Pinpoint the cell where the given text exists, returning its (x, y) midpoint coordinate. 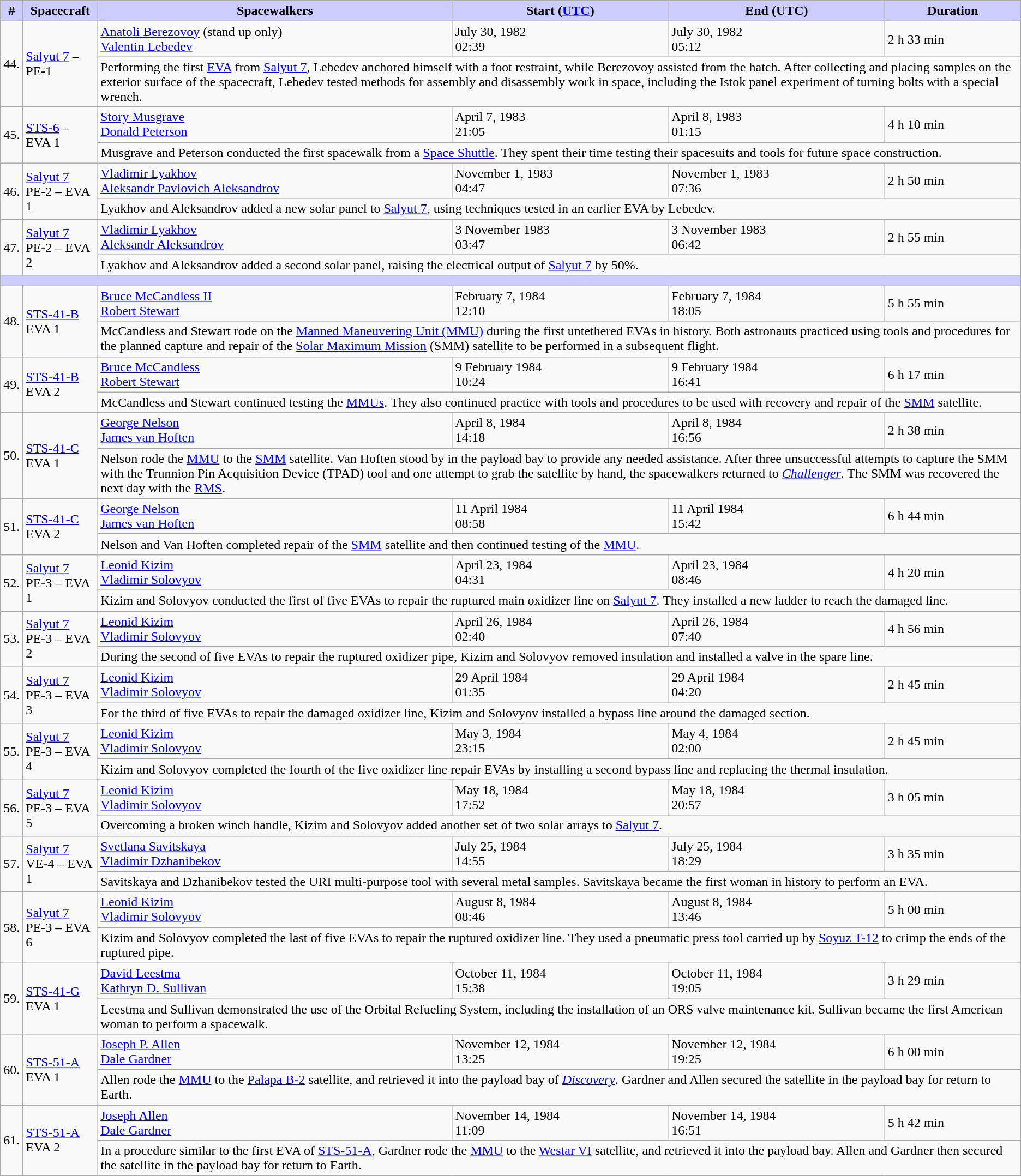
29 April 198401:35 (561, 685)
46. (12, 191)
October 11, 198415:38 (561, 980)
April 7, 198321:05 (561, 124)
November 1, 198304:47 (561, 181)
9 February 198416:41 (777, 374)
Vladimir Lyakhov Aleksandr Aleksandrov (275, 237)
August 8, 198413:46 (777, 909)
May 18, 198420:57 (777, 797)
57. (12, 864)
5 h 00 min (952, 909)
November 12, 198419:25 (777, 1051)
November 12, 198413:25 (561, 1051)
Lyakhov and Aleksandrov added a new solar panel to Salyut 7, using techniques tested in an earlier EVA by Lebedev. (560, 209)
6 h 00 min (952, 1051)
Spacewalkers (275, 11)
April 26, 198407:40 (777, 628)
STS-51-AEVA 2 (60, 1140)
51. (12, 527)
Anatoli Berezovoy (stand up only) Valentin Lebedev (275, 39)
August 8, 198408:46 (561, 909)
STS-41-CEVA 2 (60, 527)
61. (12, 1140)
Salyut 7PE-2 – EVA 1 (60, 191)
February 7, 198418:05 (777, 303)
48. (12, 321)
April 23, 198408:46 (777, 572)
2 h 38 min (952, 431)
July 25, 198418:29 (777, 854)
Svetlana Savitskaya Vladimir Dzhanibekov (275, 854)
STS-41-BEVA 1 (60, 321)
November 14, 1984 16:51 (777, 1122)
53. (12, 639)
5 h 55 min (952, 303)
STS-6 – EVA 1 (60, 135)
During the second of five EVAs to repair the ruptured oxidizer pipe, Kizim and Solovyov removed insulation and installed a valve in the spare line. (560, 657)
Salyut 7PE-2 – EVA 2 (60, 248)
44. (12, 64)
49. (12, 385)
February 7, 198412:10 (561, 303)
End (UTC) (777, 11)
4 h 56 min (952, 628)
Lyakhov and Aleksandrov added a second solar panel, raising the electrical output of Salyut 7 by 50%. (560, 265)
Salyut 7PE-3 – EVA 3 (60, 696)
April 8, 198301:15 (777, 124)
Salyut 7PE-3 – EVA 6 (60, 927)
4 h 10 min (952, 124)
STS-41-BEVA 2 (60, 385)
November 14, 1984 11:09 (561, 1122)
6 h 17 min (952, 374)
59. (12, 998)
Duration (952, 11)
Salyut 7PE-3 – EVA 4 (60, 751)
6 h 44 min (952, 516)
Salyut 7VE-4 – EVA 1 (60, 864)
Joseph Allen Dale Gardner (275, 1122)
July 30, 198205:12 (777, 39)
Vladimir Lyakhov Aleksandr Pavlovich Aleksandrov (275, 181)
9 February 198410:24 (561, 374)
Salyut 7PE-3 – EVA 1 (60, 582)
Bruce McCandless Robert Stewart (275, 374)
July 25, 198414:55 (561, 854)
For the third of five EVAs to repair the damaged oxidizer line, Kizim and Solovyov installed a bypass line around the damaged section. (560, 713)
May 3, 198423:15 (561, 741)
29 April 198404:20 (777, 685)
Nelson and Van Hoften completed repair of the SMM satellite and then continued testing of the MMU. (560, 544)
52. (12, 582)
May 4, 198402:00 (777, 741)
STS-41-CEVA 1 (60, 456)
11 April 198408:58 (561, 516)
50. (12, 456)
60. (12, 1069)
58. (12, 927)
47. (12, 248)
Salyut 7PE-3 – EVA 5 (60, 808)
3 h 29 min (952, 980)
Salyut 7PE-3 – EVA 2 (60, 639)
45. (12, 135)
David Leestma Kathryn D. Sullivan (275, 980)
Bruce McCandless II Robert Stewart (275, 303)
October 11, 198419:05 (777, 980)
Story Musgrave Donald Peterson (275, 124)
55. (12, 751)
2 h 55 min (952, 237)
4 h 20 min (952, 572)
April 26, 198402:40 (561, 628)
Overcoming a broken winch handle, Kizim and Solovyov added another set of two solar arrays to Salyut 7. (560, 825)
3 November 198306:42 (777, 237)
54. (12, 696)
11 April 198415:42 (777, 516)
56. (12, 808)
Start (UTC) (561, 11)
STS-51-AEVA 1 (60, 1069)
May 18, 198417:52 (561, 797)
3 November 198303:47 (561, 237)
Joseph P. Allen Dale Gardner (275, 1051)
April 23, 198404:31 (561, 572)
July 30, 198202:39 (561, 39)
3 h 05 min (952, 797)
2 h 50 min (952, 181)
Salyut 7 – PE-1 (60, 64)
# (12, 11)
3 h 35 min (952, 854)
5 h 42 min (952, 1122)
Spacecraft (60, 11)
STS-41-GEVA 1 (60, 998)
April 8, 198414:18 (561, 431)
November 1, 198307:36 (777, 181)
April 8, 198416:56 (777, 431)
2 h 33 min (952, 39)
